For the text-containing cell, return its midpoint in (x, y) coordinate format. 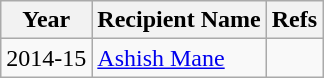
2014-15 (46, 58)
Ashish Mane (179, 58)
Refs (294, 20)
Recipient Name (179, 20)
Year (46, 20)
